Return (x, y) of the center of cell containing provided text 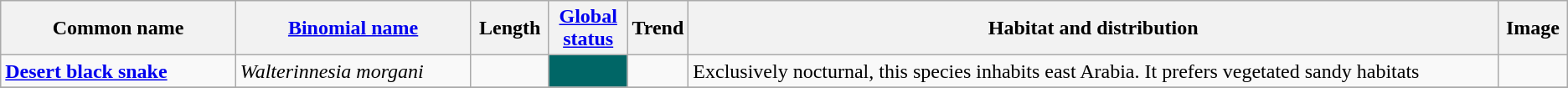
Walterinnesia morgani (353, 71)
Desert black snake (119, 71)
Trend (658, 28)
Exclusively nocturnal, this species inhabits east Arabia. It prefers vegetated sandy habitats (1094, 71)
Global status (588, 28)
Binomial name (353, 28)
Habitat and distribution (1094, 28)
Length (510, 28)
Common name (119, 28)
Image (1533, 28)
